Identify which cell holds the provided text, then report its (x, y) central coordinate. 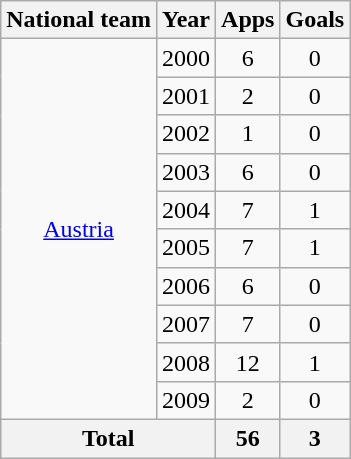
2000 (186, 58)
2007 (186, 324)
56 (248, 438)
2002 (186, 134)
Goals (315, 20)
12 (248, 362)
2008 (186, 362)
Apps (248, 20)
2005 (186, 248)
2004 (186, 210)
Year (186, 20)
2003 (186, 172)
3 (315, 438)
National team (79, 20)
2001 (186, 96)
2009 (186, 400)
Total (108, 438)
2006 (186, 286)
Austria (79, 230)
